Provide the [X, Y] coordinate of the cell's center where the given text is located.  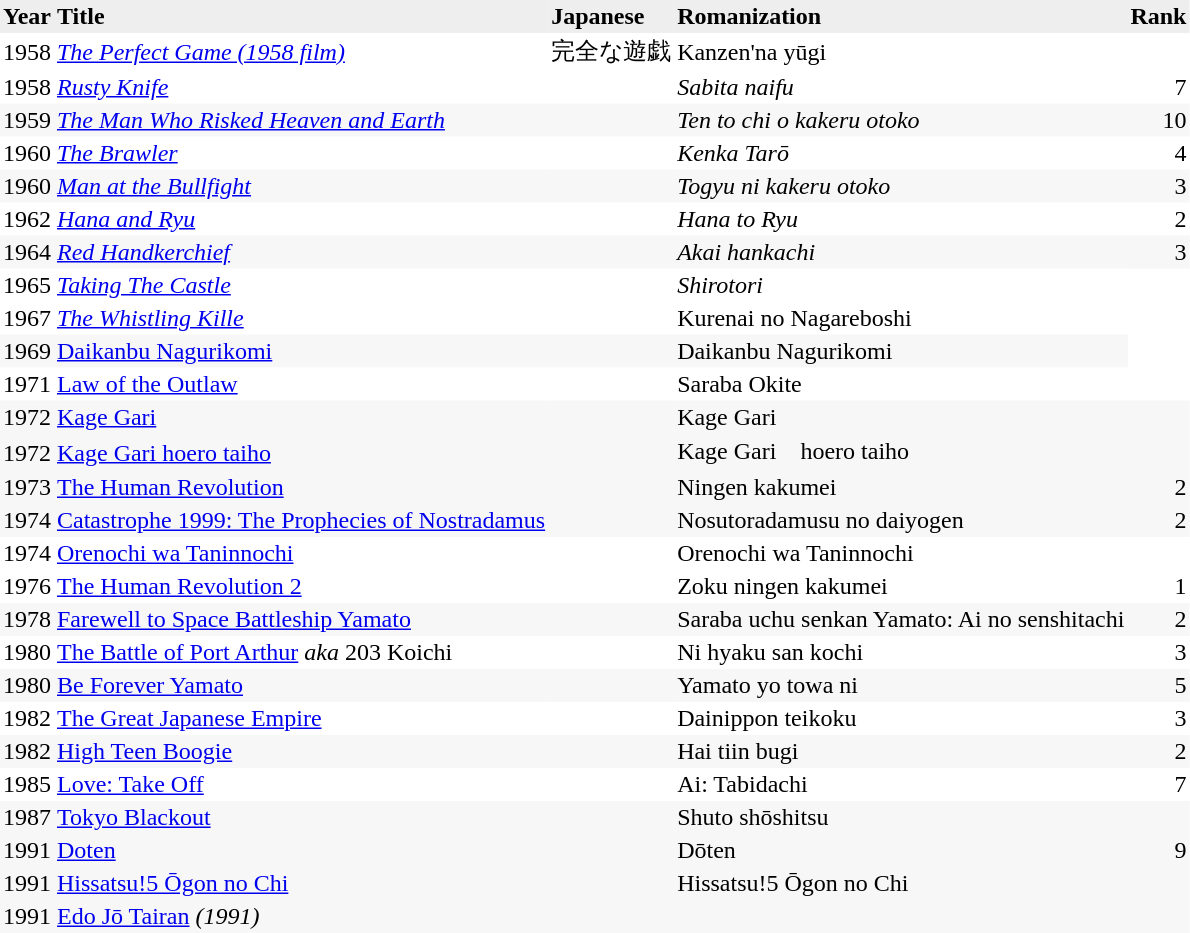
Hana and Ryu [301, 218]
The Battle of Port Arthur aka 203 Koichi [301, 652]
1971 [27, 384]
Hana to Ryu [900, 218]
Sabita naifu [900, 86]
Ai: Tabidachi [900, 784]
Love: Take Off [301, 784]
Rusty Knife [301, 86]
Dōten [900, 850]
4 [1158, 152]
Saraba uchu senkan Yamato: Ai no senshitachi [900, 620]
Ni hyaku san kochi [900, 652]
The Great Japanese Empire [301, 718]
Law of the Outlaw [301, 384]
1967 [27, 318]
Red Handkerchief [301, 252]
Akai hankachi [900, 252]
完全な遊戯 [611, 52]
Japanese [611, 16]
1965 [27, 284]
Rank [1158, 16]
9 [1158, 850]
Doten [301, 850]
1962 [27, 218]
1964 [27, 252]
Farewell to Space Battleship Yamato [301, 620]
Nosutoradamusu no daiyogen [900, 520]
Shirotori [900, 284]
Edo Jō Tairan (1991) [301, 916]
Kurenai no Nagareboshi [900, 318]
10 [1158, 120]
The Brawler [301, 152]
1985 [27, 784]
Kenka Tarō [900, 152]
Man at the Bullfight [301, 186]
Dainippon teikoku [900, 718]
The Perfect Game (1958 film) [301, 52]
Zoku ningen kakumei [900, 586]
1976 [27, 586]
The Human Revolution 2 [301, 586]
Taking The Castle [301, 284]
1969 [27, 350]
Tokyo Blackout [301, 818]
Ten to chi o kakeru otoko [900, 120]
The Whistling Kille [301, 318]
Ningen kakumei [900, 488]
Catastrophe 1999: The Prophecies of Nostradamus [301, 520]
1978 [27, 620]
1973 [27, 488]
The Human Revolution [301, 488]
Yamato yo towa ni [900, 686]
High Teen Boogie [301, 752]
Kanzen'na yūgi [900, 52]
1987 [27, 818]
Be Forever Yamato [301, 686]
Romanization [900, 16]
Togyu ni kakeru otoko [900, 186]
Year [27, 16]
Saraba Okite [900, 384]
5 [1158, 686]
The Man Who Risked Heaven and Earth [301, 120]
Shuto shōshitsu [900, 818]
1959 [27, 120]
1 [1158, 586]
Title [301, 16]
Hai tiin bugi [900, 752]
